Detect which cell encompasses the target text, then output its [x, y] center coordinate. 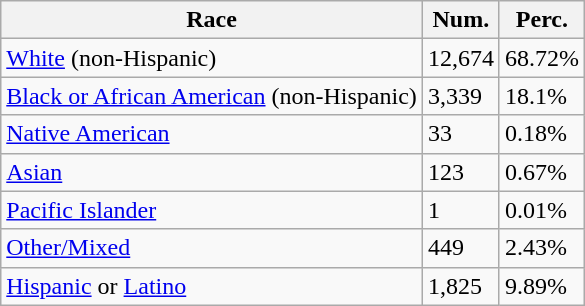
Asian [212, 172]
33 [460, 134]
Native American [212, 134]
0.18% [542, 134]
Hispanic or Latino [212, 286]
3,339 [460, 96]
White (non-Hispanic) [212, 58]
2.43% [542, 248]
1,825 [460, 286]
123 [460, 172]
Num. [460, 20]
12,674 [460, 58]
9.89% [542, 286]
Black or African American (non-Hispanic) [212, 96]
0.67% [542, 172]
Perc. [542, 20]
Other/Mixed [212, 248]
Race [212, 20]
Pacific Islander [212, 210]
68.72% [542, 58]
449 [460, 248]
1 [460, 210]
18.1% [542, 96]
0.01% [542, 210]
